Extract the (x, y) coordinate from the center of the cell holding the provided text.  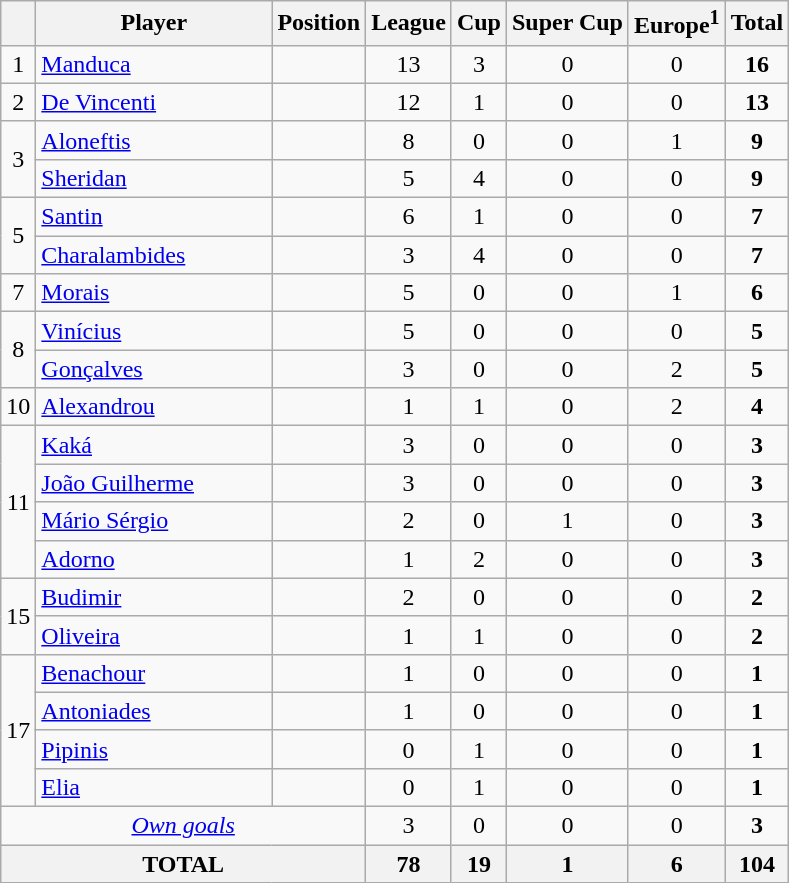
Sheridan (154, 178)
Position (319, 24)
João Guilherme (154, 483)
Benachour (154, 673)
Cup (478, 24)
Aloneftis (154, 140)
19 (478, 864)
TOTAL (184, 864)
Elia (154, 787)
Gonçalves (154, 369)
104 (757, 864)
De Vincenti (154, 102)
Alexandrou (154, 407)
Antoniades (154, 711)
17 (18, 730)
Vinícius (154, 331)
Total (757, 24)
League (409, 24)
Pipinis (154, 749)
12 (409, 102)
Europe1 (676, 24)
Oliveira (154, 635)
Own goals (184, 826)
16 (757, 64)
10 (18, 407)
Santin (154, 217)
Manduca (154, 64)
Super Cup (567, 24)
Budimir (154, 597)
Kaká (154, 445)
Mário Sérgio (154, 521)
Player (154, 24)
15 (18, 616)
78 (409, 864)
Morais (154, 293)
Adorno (154, 559)
Charalambides (154, 255)
11 (18, 502)
